Capture the cell that displays the provided text and extract its (X, Y) central coordinate. 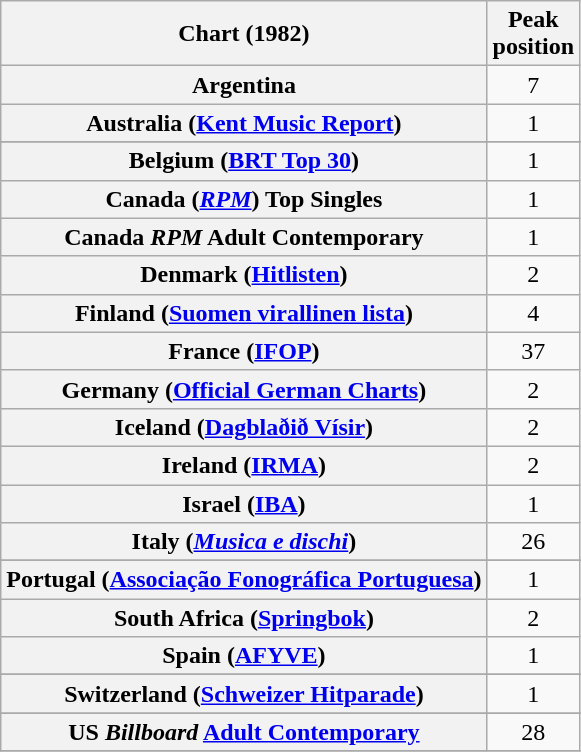
Ireland (IRMA) (244, 465)
Australia (Kent Music Report) (244, 123)
Italy (Musica e dischi) (244, 542)
Portugal (Associação Fonográfica Portuguesa) (244, 580)
South Africa (Springbok) (244, 618)
Canada (RPM) Top Singles (244, 199)
Denmark (Hitlisten) (244, 275)
Switzerland (Schweizer Hitparade) (244, 694)
Belgium (BRT Top 30) (244, 161)
Chart (1982) (244, 34)
France (IFOP) (244, 351)
28 (533, 732)
Israel (IBA) (244, 503)
Canada RPM Adult Contemporary (244, 237)
Argentina (244, 85)
37 (533, 351)
26 (533, 542)
Finland (Suomen virallinen lista) (244, 313)
Peakposition (533, 34)
Spain (AFYVE) (244, 656)
4 (533, 313)
7 (533, 85)
Germany (Official German Charts) (244, 389)
US Billboard Adult Contemporary (244, 732)
Iceland (Dagblaðið Vísir) (244, 427)
